Extract the [X, Y] coordinate from the center of the cell holding the provided text.  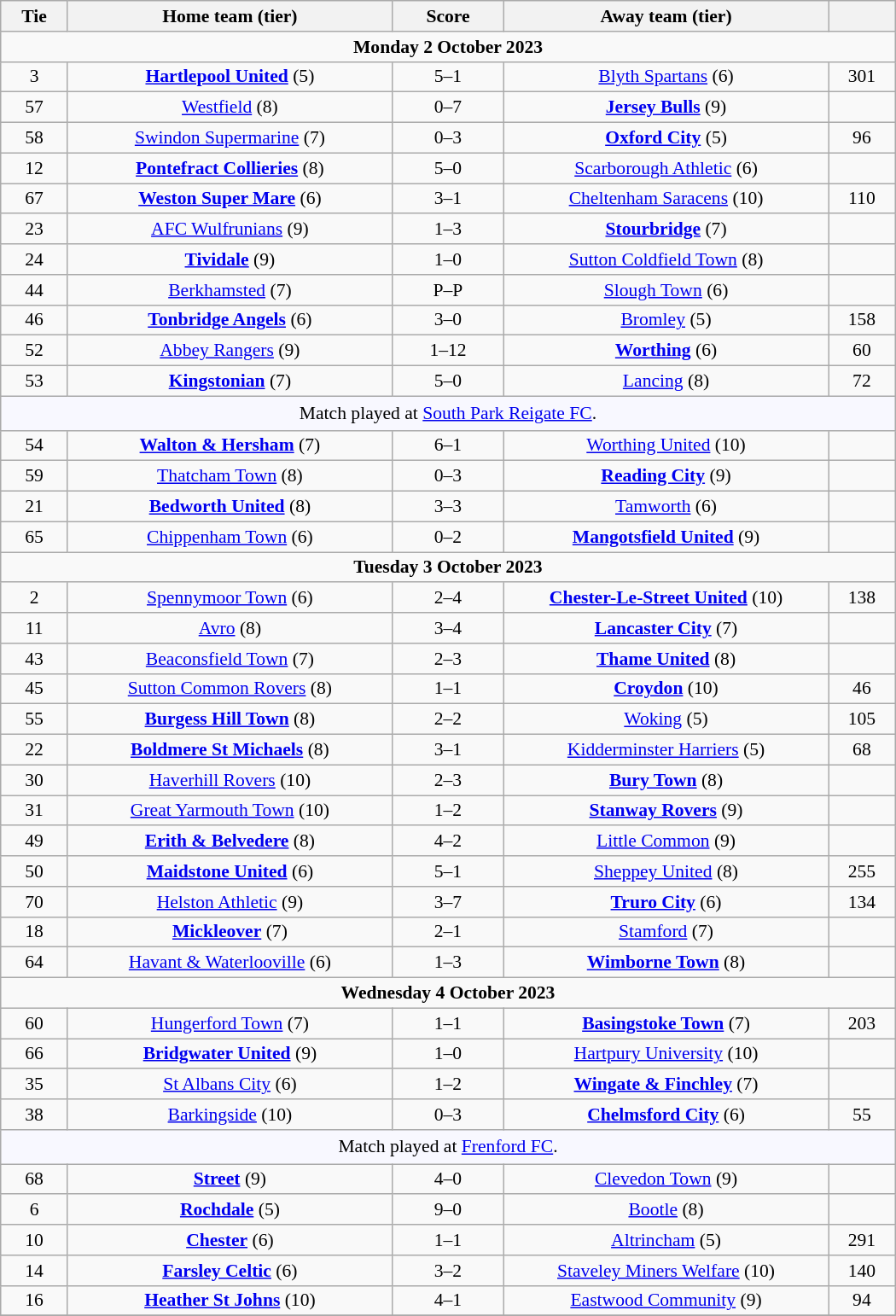
255 [862, 871]
Chelmsford City (6) [666, 1115]
Weston Super Mare (6) [230, 199]
Monday 2 October 2023 [448, 47]
134 [862, 902]
Boldmere St Michaels (8) [230, 750]
4–0 [447, 1179]
67 [34, 199]
AFC Wulfrunians (9) [230, 230]
64 [34, 963]
Tie [34, 16]
11 [34, 628]
Rochdale (5) [230, 1210]
Chester (6) [230, 1240]
Match played at Frenford FC. [448, 1147]
Basingstoke Town (7) [666, 1023]
3–3 [447, 507]
58 [34, 138]
Berkhamsted (7) [230, 290]
3–0 [447, 320]
0–7 [447, 108]
P–P [447, 290]
44 [34, 290]
138 [862, 598]
2–2 [447, 719]
Westfield (8) [230, 108]
0–2 [447, 537]
1–12 [447, 351]
Staveley Miners Welfare (10) [666, 1271]
Abbey Rangers (9) [230, 351]
Slough Town (6) [666, 290]
49 [34, 841]
66 [34, 1054]
52 [34, 351]
Wimborne Town (8) [666, 963]
45 [34, 689]
Bury Town (8) [666, 780]
Croydon (10) [666, 689]
Little Common (9) [666, 841]
Thame United (8) [666, 659]
Street (9) [230, 1179]
10 [34, 1240]
Mickleover (7) [230, 932]
Score [447, 16]
Mangotsfield United (9) [666, 537]
Chester-Le-Street United (10) [666, 598]
Reading City (9) [666, 476]
Worthing (6) [666, 351]
Jersey Bulls (9) [666, 108]
4–2 [447, 841]
301 [862, 77]
Hungerford Town (7) [230, 1023]
3–7 [447, 902]
Barkingside (10) [230, 1115]
6 [34, 1210]
57 [34, 108]
105 [862, 719]
Chippenham Town (6) [230, 537]
Lancing (8) [666, 381]
6–1 [447, 445]
3–4 [447, 628]
Home team (tier) [230, 16]
35 [34, 1085]
Oxford City (5) [666, 138]
50 [34, 871]
3–2 [447, 1271]
Bedworth United (8) [230, 507]
2–1 [447, 932]
Tuesday 3 October 2023 [448, 568]
Woking (5) [666, 719]
Kingstonian (7) [230, 381]
Stanway Rovers (9) [666, 811]
110 [862, 199]
Haverhill Rovers (10) [230, 780]
21 [34, 507]
Cheltenham Saracens (10) [666, 199]
Burgess Hill Town (8) [230, 719]
22 [34, 750]
9–0 [447, 1210]
203 [862, 1023]
24 [34, 259]
2–4 [447, 598]
140 [862, 1271]
16 [34, 1301]
Sutton Common Rovers (8) [230, 689]
Bromley (5) [666, 320]
Match played at South Park Reigate FC. [448, 413]
23 [34, 230]
St Albans City (6) [230, 1085]
Wednesday 4 October 2023 [448, 993]
291 [862, 1240]
43 [34, 659]
18 [34, 932]
53 [34, 381]
Sheppey United (8) [666, 871]
Spennymoor Town (6) [230, 598]
Erith & Belvedere (8) [230, 841]
Blyth Spartans (6) [666, 77]
Swindon Supermarine (7) [230, 138]
38 [34, 1115]
Hartlepool United (5) [230, 77]
Scarborough Athletic (6) [666, 168]
Bridgwater United (9) [230, 1054]
2 [34, 598]
Farsley Celtic (6) [230, 1271]
Clevedon Town (9) [666, 1179]
Great Yarmouth Town (10) [230, 811]
Wingate & Finchley (7) [666, 1085]
Lancaster City (7) [666, 628]
Bootle (8) [666, 1210]
Eastwood Community (9) [666, 1301]
Beaconsfield Town (7) [230, 659]
72 [862, 381]
12 [34, 168]
Altrincham (5) [666, 1240]
30 [34, 780]
Pontefract Collieries (8) [230, 168]
14 [34, 1271]
Truro City (6) [666, 902]
70 [34, 902]
Stourbridge (7) [666, 230]
Helston Athletic (9) [230, 902]
Thatcham Town (8) [230, 476]
59 [34, 476]
158 [862, 320]
Hartpury University (10) [666, 1054]
Stamford (7) [666, 932]
94 [862, 1301]
65 [34, 537]
4–1 [447, 1301]
Walton & Hersham (7) [230, 445]
96 [862, 138]
Sutton Coldfield Town (8) [666, 259]
Tividale (9) [230, 259]
Worthing United (10) [666, 445]
Kidderminster Harriers (5) [666, 750]
Maidstone United (6) [230, 871]
Tamworth (6) [666, 507]
3 [34, 77]
54 [34, 445]
Havant & Waterlooville (6) [230, 963]
31 [34, 811]
Away team (tier) [666, 16]
Tonbridge Angels (6) [230, 320]
Heather St Johns (10) [230, 1301]
Avro (8) [230, 628]
